Output the (X, Y) coordinate of the center of the cell containing the given text.  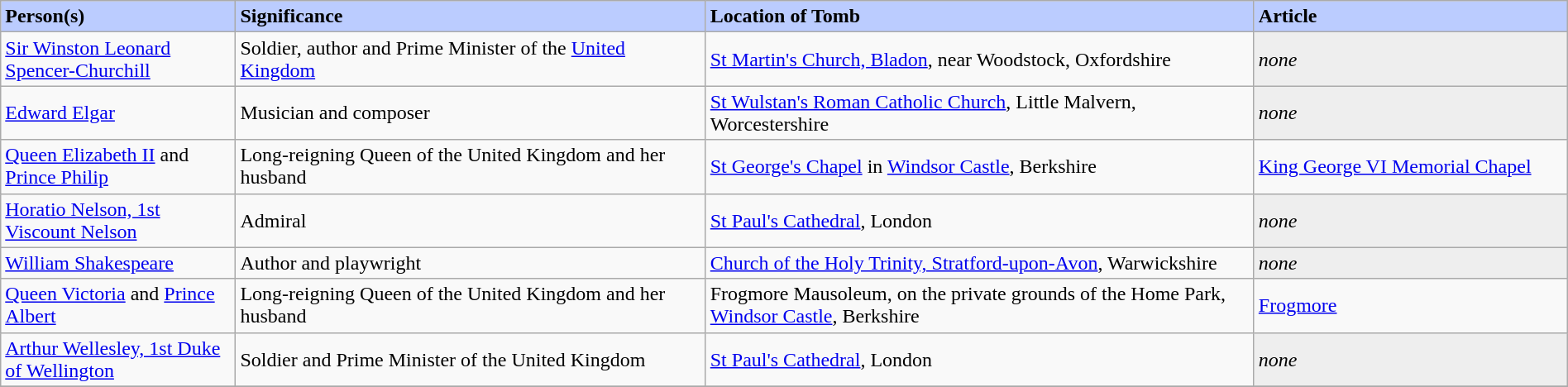
Soldier, author and Prime Minister of the United Kingdom (471, 60)
Article (1411, 17)
Queen Victoria and Prince Albert (118, 306)
Musician and composer (471, 112)
William Shakespeare (118, 263)
Sir Winston Leonard Spencer-Churchill (118, 60)
King George VI Memorial Chapel (1411, 167)
Edward Elgar (118, 112)
Significance (471, 17)
Frogmore (1411, 306)
Queen Elizabeth II and Prince Philip (118, 167)
Admiral (471, 220)
Author and playwright (471, 263)
Church of the Holy Trinity, Stratford-upon-Avon, Warwickshire (979, 263)
Person(s) (118, 17)
Frogmore Mausoleum, on the private grounds of the Home Park, Windsor Castle, Berkshire (979, 306)
Horatio Nelson, 1st Viscount Nelson (118, 220)
Location of Tomb (979, 17)
Arthur Wellesley, 1st Duke of Wellington (118, 359)
Soldier and Prime Minister of the United Kingdom (471, 359)
St Martin's Church, Bladon, near Woodstock, Oxfordshire (979, 60)
St Wulstan's Roman Catholic Church, Little Malvern, Worcestershire (979, 112)
St George's Chapel in Windsor Castle, Berkshire (979, 167)
